Output the (X, Y) coordinate of the center of the cell containing the given text.  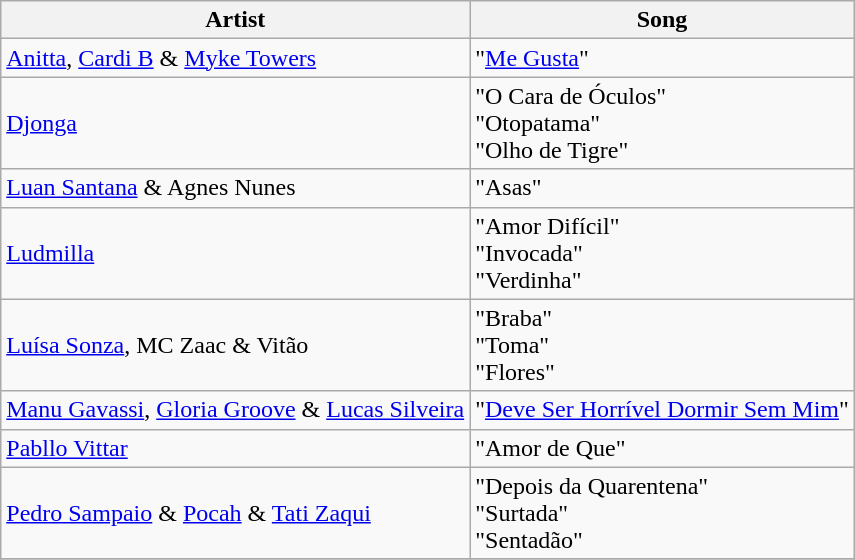
"Depois da Quarentena""Surtada""Sentadão" (662, 513)
"Amor Difícil""Invocada""Verdinha" (662, 253)
Manu Gavassi, Gloria Groove & Lucas Silveira (236, 410)
Luísa Sonza, MC Zaac & Vitão (236, 345)
Djonga (236, 123)
"Braba""Toma""Flores" (662, 345)
Ludmilla (236, 253)
"Me Gusta" (662, 58)
"Asas" (662, 188)
Luan Santana & Agnes Nunes (236, 188)
"Deve Ser Horrível Dormir Sem Mim" (662, 410)
Song (662, 20)
Anitta, Cardi B & Myke Towers (236, 58)
Artist (236, 20)
Pabllo Vittar (236, 448)
Pedro Sampaio & Pocah & Tati Zaqui (236, 513)
"Amor de Que" (662, 448)
"O Cara de Óculos""Otopatama""Olho de Tigre" (662, 123)
